Provide the [X, Y] coordinate of the cell's center where the given text is located.  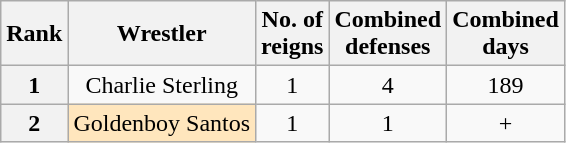
Combineddays [506, 34]
Wrestler [162, 34]
4 [388, 85]
189 [506, 85]
+ [506, 123]
Charlie Sterling [162, 85]
No. ofreigns [292, 34]
Goldenboy Santos [162, 123]
2 [34, 123]
Rank [34, 34]
Combineddefenses [388, 34]
